Pinpoint the cell where the given text exists, returning its [x, y] midpoint coordinate. 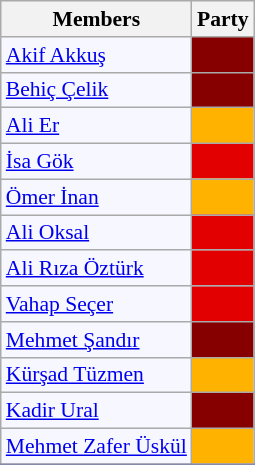
Ali Oksal [96, 233]
Party [223, 19]
Kürşad Tüzmen [96, 375]
Behiç Çelik [96, 90]
Akif Akkuş [96, 55]
Mehmet Zafer Üskül [96, 447]
İsa Gök [96, 162]
Ali Rıza Öztürk [96, 269]
Ali Er [96, 126]
Mehmet Şandır [96, 340]
Kadir Ural [96, 411]
Vahap Seçer [96, 304]
Ömer İnan [96, 197]
Members [96, 19]
